Search for the cell housing the specified text and yield its (X, Y) center coordinate. 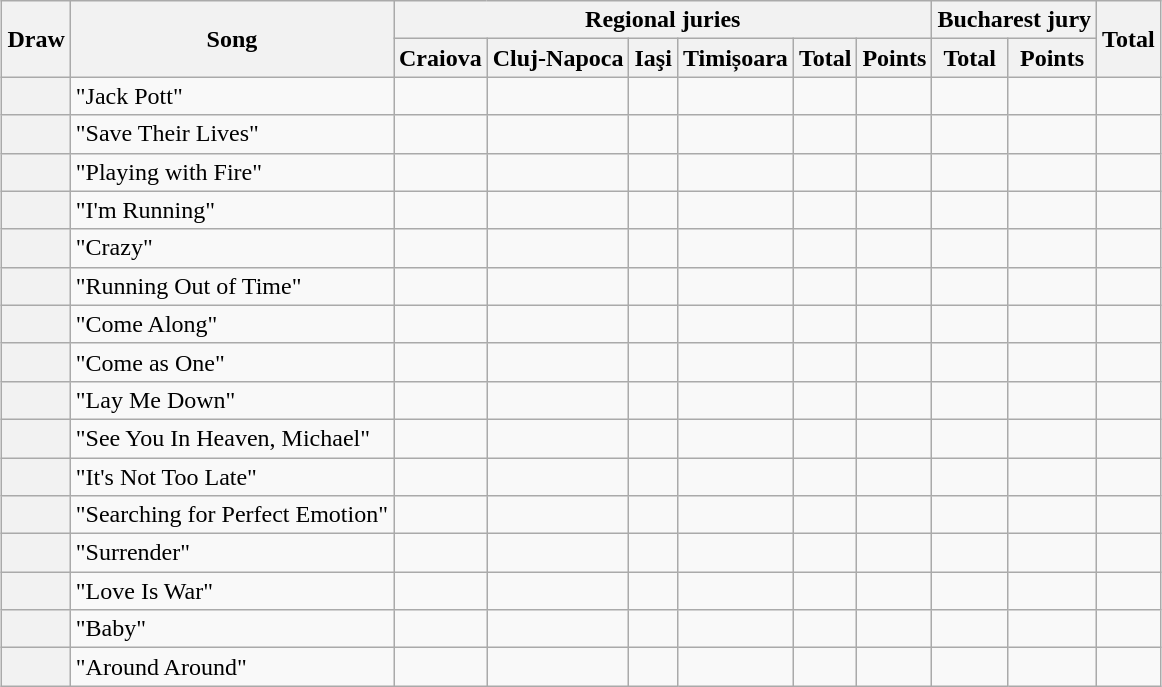
"I'm Running" (232, 210)
"Searching for Perfect Emotion" (232, 515)
"Crazy" (232, 248)
"Come Along" (232, 324)
"Playing with Fire" (232, 172)
"Running Out of Time" (232, 286)
Bucharest jury (1014, 20)
"Surrender" (232, 553)
Regional juries (663, 20)
Timișoara (735, 58)
"Lay Me Down" (232, 400)
Draw (36, 39)
"Jack Pott" (232, 96)
Craiova (441, 58)
"Love Is War" (232, 591)
"It's Not Too Late" (232, 477)
Cluj-Napoca (558, 58)
Song (232, 39)
"Come as One" (232, 362)
"Save Their Lives" (232, 134)
"Baby" (232, 629)
"Around Around" (232, 667)
"See You In Heaven, Michael" (232, 438)
Iaşi (653, 58)
